Scan for the cell matching the given text and deliver its (x, y) coordinate at center. 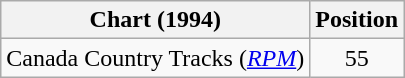
55 (357, 58)
Position (357, 20)
Chart (1994) (156, 20)
Canada Country Tracks (RPM) (156, 58)
